Capture the cell that displays the provided text and extract its (X, Y) central coordinate. 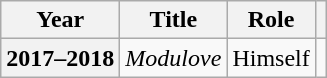
2017–2018 (60, 58)
Title (174, 20)
Role (271, 20)
Year (60, 20)
Himself (271, 58)
Modulove (174, 58)
